Scan for the cell matching the given text and deliver its (X, Y) coordinate at center. 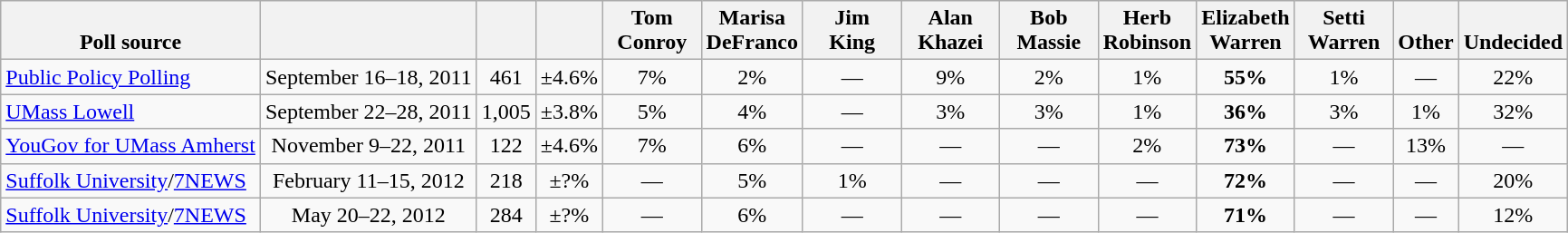
218 (505, 180)
32% (1513, 112)
12% (1513, 215)
May 20–22, 2012 (368, 215)
9% (951, 77)
September 22–28, 2011 (368, 112)
HerbRobinson (1147, 31)
November 9–22, 2011 (368, 146)
September 16–18, 2011 (368, 77)
71% (1246, 215)
UMass Lowell (130, 112)
TomConroy (652, 31)
55% (1246, 77)
MarisaDeFranco (752, 31)
ElizabethWarren (1246, 31)
4% (752, 112)
36% (1246, 112)
22% (1513, 77)
Undecided (1513, 31)
1,005 (505, 112)
February 11–15, 2012 (368, 180)
73% (1246, 146)
20% (1513, 180)
461 (505, 77)
BobMassie (1049, 31)
Other (1426, 31)
±3.8% (569, 112)
YouGov for UMass Amherst (130, 146)
72% (1246, 180)
122 (505, 146)
SettiWarren (1344, 31)
Public Policy Polling (130, 77)
284 (505, 215)
JimKing (851, 31)
13% (1426, 146)
AlanKhazei (951, 31)
Poll source (130, 31)
